Capture the cell that displays the provided text and extract its [x, y] central coordinate. 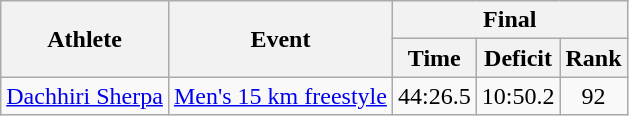
Time [434, 58]
Athlete [85, 39]
Final [510, 20]
Men's 15 km freestyle [280, 96]
Dachhiri Sherpa [85, 96]
Rank [594, 58]
44:26.5 [434, 96]
10:50.2 [518, 96]
Event [280, 39]
Deficit [518, 58]
92 [594, 96]
